Return the (x, y) coordinate for the center point of the cell that contains the specified text.  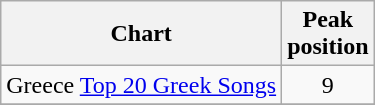
Greece Top 20 Greek Songs (142, 85)
Peakposition (328, 34)
9 (328, 85)
Chart (142, 34)
